Pinpoint the cell where the given text exists, returning its [x, y] midpoint coordinate. 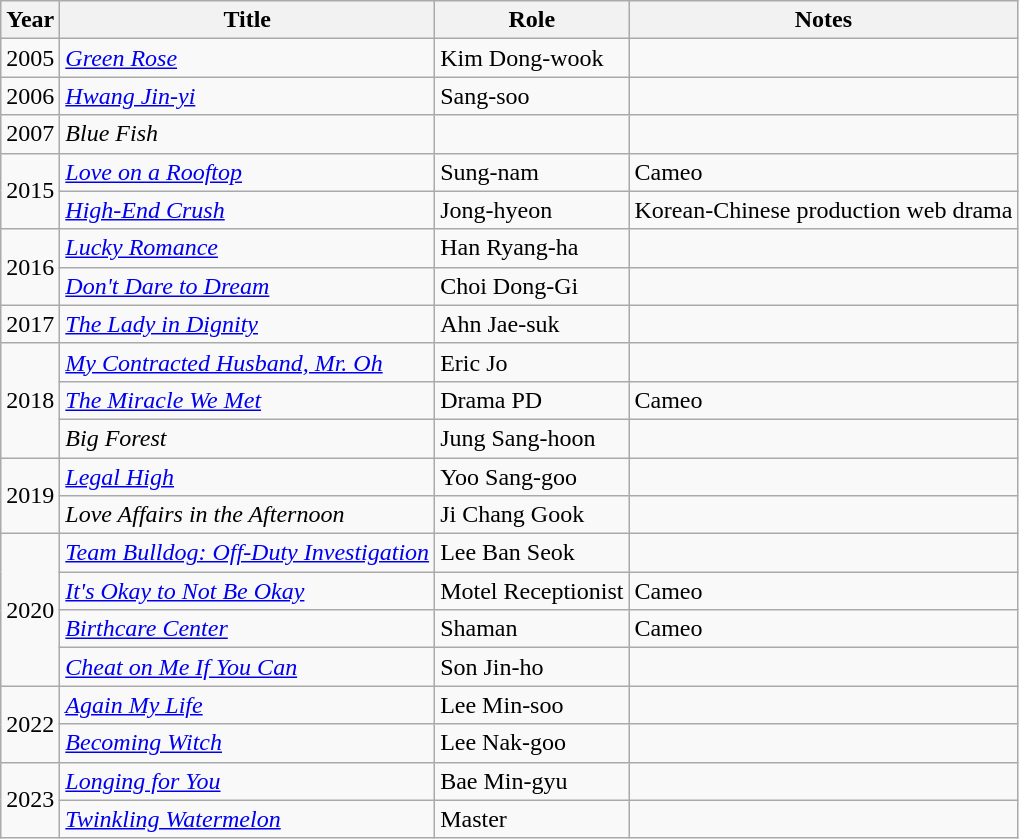
2016 [30, 267]
Shaman [532, 629]
The Lady in Dignity [248, 324]
Ahn Jae-suk [532, 324]
Again My Life [248, 705]
2015 [30, 191]
2020 [30, 610]
Blue Fish [248, 134]
Big Forest [248, 438]
Motel Receptionist [532, 591]
Title [248, 20]
2023 [30, 800]
Ji Chang Gook [532, 515]
2006 [30, 96]
Bae Min-gyu [532, 781]
Twinkling Watermelon [248, 819]
Jong-hyeon [532, 210]
My Contracted Husband, Mr. Oh [248, 362]
Cheat on Me If You Can [248, 667]
Lee Min-soo [532, 705]
Sung-nam [532, 172]
Birthcare Center [248, 629]
Year [30, 20]
Lucky Romance [248, 248]
Don't Dare to Dream [248, 286]
Kim Dong-wook [532, 58]
2007 [30, 134]
It's Okay to Not Be Okay [248, 591]
Notes [824, 20]
Love on a Rooftop [248, 172]
Sang-soo [532, 96]
Choi Dong-Gi [532, 286]
2022 [30, 724]
Longing for You [248, 781]
Hwang Jin-yi [248, 96]
Team Bulldog: Off-Duty Investigation [248, 553]
2019 [30, 496]
Lee Ban Seok [532, 553]
Jung Sang-hoon [532, 438]
Yoo Sang-goo [532, 477]
Green Rose [248, 58]
Role [532, 20]
Eric Jo [532, 362]
High-End Crush [248, 210]
Korean-Chinese production web drama [824, 210]
Master [532, 819]
Lee Nak-goo [532, 743]
2018 [30, 400]
Becoming Witch [248, 743]
Love Affairs in the Afternoon [248, 515]
2005 [30, 58]
Drama PD [532, 400]
2017 [30, 324]
Han Ryang-ha [532, 248]
Son Jin-ho [532, 667]
The Miracle We Met [248, 400]
Legal High [248, 477]
